From the cell containing the given text, extract its center point as [x, y] coordinate. 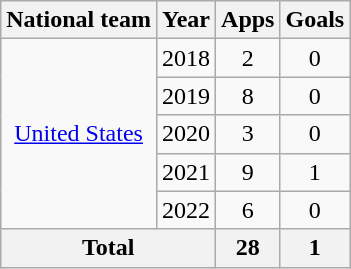
2018 [186, 58]
2021 [186, 172]
3 [248, 134]
Goals [315, 20]
Year [186, 20]
2019 [186, 96]
28 [248, 248]
2022 [186, 210]
Apps [248, 20]
2 [248, 58]
United States [79, 134]
Total [108, 248]
9 [248, 172]
National team [79, 20]
2020 [186, 134]
8 [248, 96]
6 [248, 210]
